Determine the [X, Y] coordinate at the center of the cell enclosing the given text.  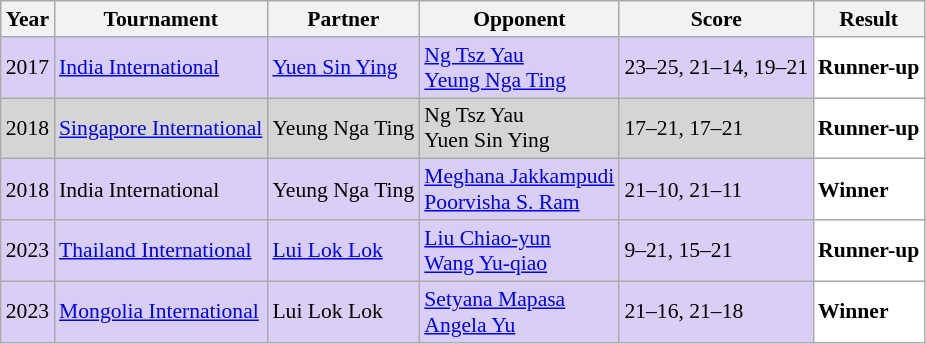
9–21, 15–21 [716, 250]
Year [28, 19]
Result [868, 19]
Partner [343, 19]
Tournament [160, 19]
17–21, 17–21 [716, 128]
Mongolia International [160, 312]
Yuen Sin Ying [343, 68]
Setyana Mapasa Angela Yu [519, 312]
21–10, 21–11 [716, 190]
Opponent [519, 19]
23–25, 21–14, 19–21 [716, 68]
Score [716, 19]
Thailand International [160, 250]
21–16, 21–18 [716, 312]
2017 [28, 68]
Ng Tsz Yau Yeung Nga Ting [519, 68]
Singapore International [160, 128]
Meghana Jakkampudi Poorvisha S. Ram [519, 190]
Ng Tsz Yau Yuen Sin Ying [519, 128]
Liu Chiao-yun Wang Yu-qiao [519, 250]
